Locate the cell with the specified text and output its [x, y] center coordinate. 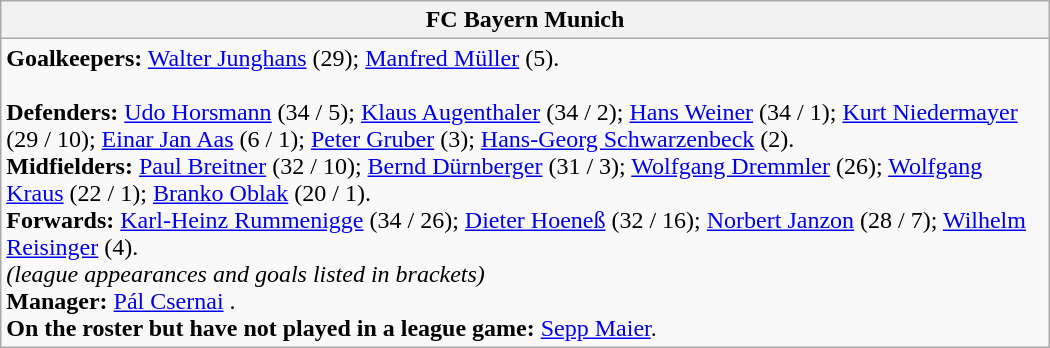
FC Bayern Munich [525, 20]
